Extract the [X, Y] coordinate from the center of the cell holding the provided text.  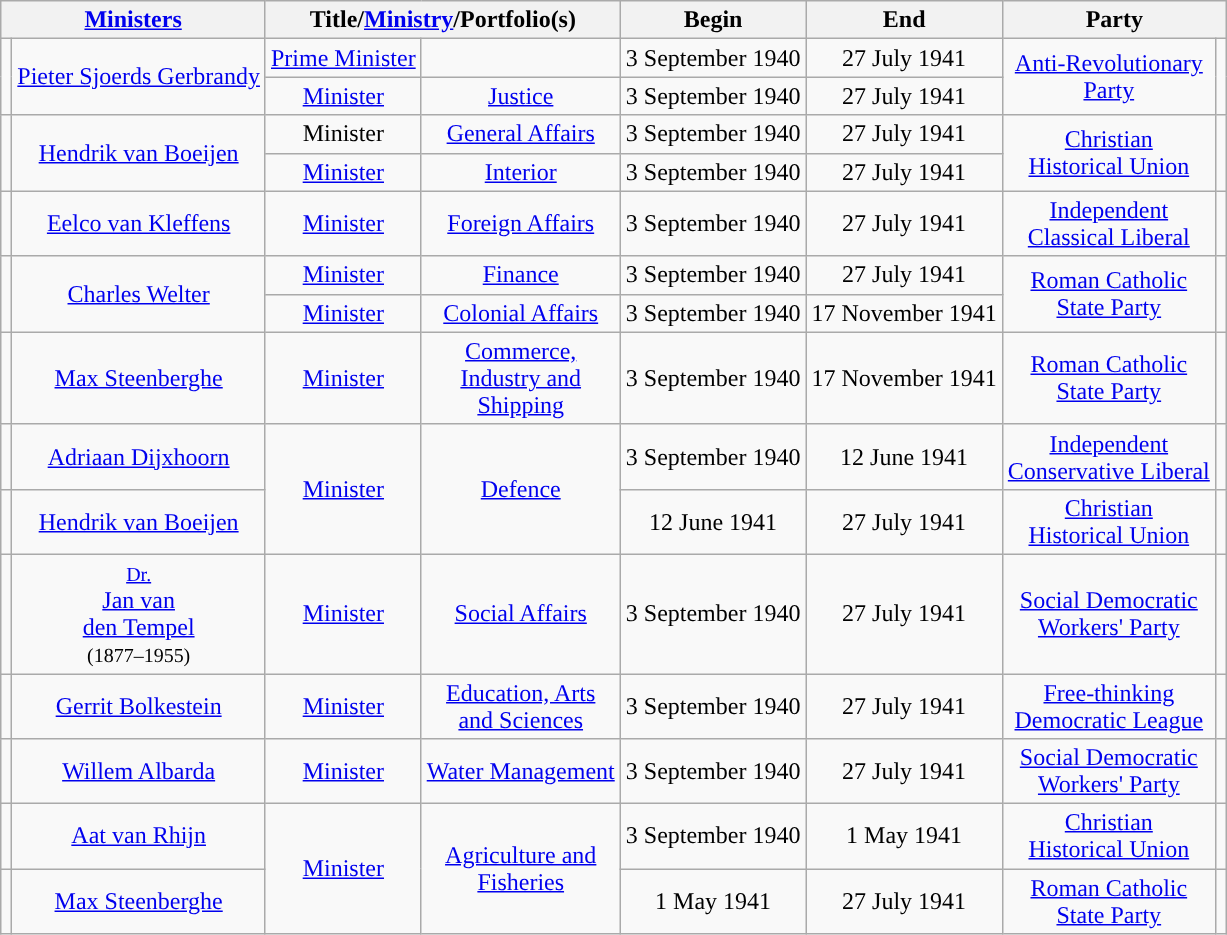
Free-thinking Democratic League [1108, 706]
End [904, 20]
Aat van Rhijn [139, 836]
Finance [520, 275]
Party [1114, 20]
General Affairs [520, 134]
Gerrit Bolkestein [139, 706]
Ministers [134, 20]
Eelco van Kleffens [139, 224]
Independent Conservative Liberal [1108, 456]
Adriaan Dijxhoorn [139, 456]
Education, Arts and Sciences [520, 706]
Commerce, Industry and Shipping [520, 378]
Charles Welter [139, 294]
Interior [520, 172]
Willem Albarda [139, 772]
Pieter Sjoerds Gerbrandy [139, 77]
Dr. Jan van den Tempel (1877–1955) [139, 614]
Colonial Affairs [520, 313]
Justice [520, 96]
Social Affairs [520, 614]
Anti-Revolutionary Party [1108, 77]
Defence [520, 489]
Prime Minister [343, 58]
Title/Ministry/Portfolio(s) [442, 20]
Independent Classical Liberal [1108, 224]
Water Management [520, 772]
Agriculture and Fisheries [520, 869]
Foreign Affairs [520, 224]
Begin [713, 20]
